Scan for the cell matching the given text and deliver its (X, Y) coordinate at center. 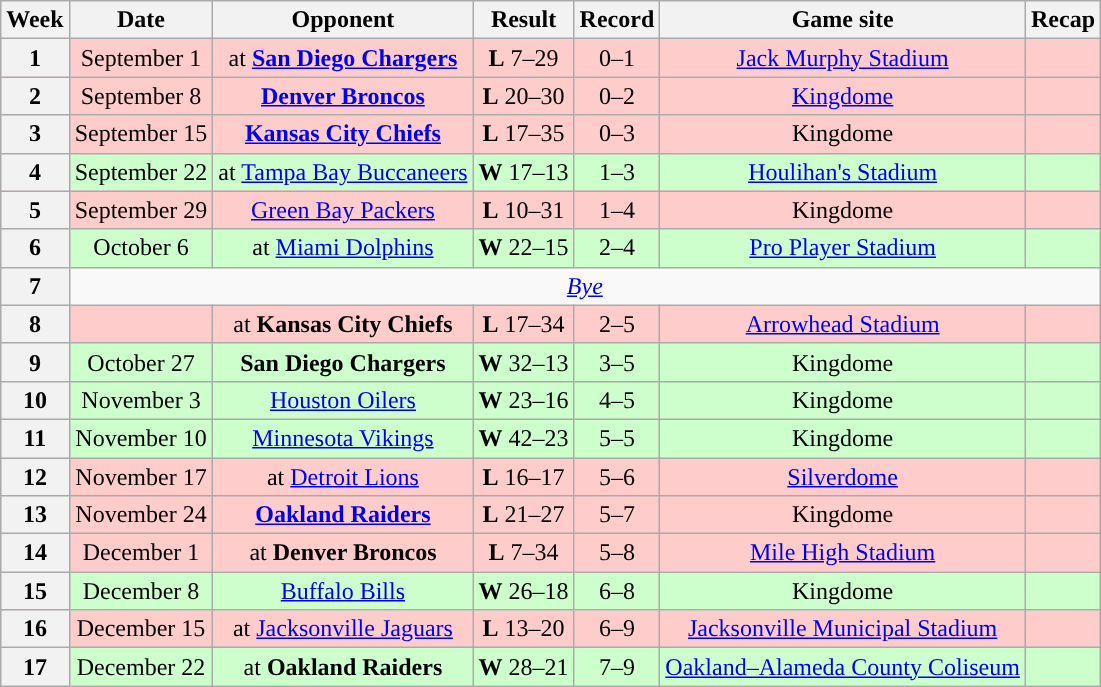
5–6 (617, 477)
Silverdome (843, 477)
W 23–16 (524, 400)
6 (35, 248)
3–5 (617, 362)
November 17 (141, 477)
1 (35, 58)
W 26–18 (524, 591)
Game site (843, 20)
10 (35, 400)
W 28–21 (524, 667)
at Jacksonville Jaguars (343, 629)
L 17–34 (524, 324)
Jacksonville Municipal Stadium (843, 629)
Minnesota Vikings (343, 438)
September 29 (141, 210)
6–9 (617, 629)
13 (35, 515)
L 7–29 (524, 58)
September 15 (141, 134)
November 10 (141, 438)
0–2 (617, 96)
7 (35, 286)
2–4 (617, 248)
November 24 (141, 515)
at San Diego Chargers (343, 58)
11 (35, 438)
2 (35, 96)
15 (35, 591)
Houlihan's Stadium (843, 172)
November 3 (141, 400)
L 10–31 (524, 210)
L 17–35 (524, 134)
17 (35, 667)
at Kansas City Chiefs (343, 324)
Record (617, 20)
L 16–17 (524, 477)
Result (524, 20)
0–1 (617, 58)
Recap (1062, 20)
8 (35, 324)
Pro Player Stadium (843, 248)
at Denver Broncos (343, 553)
September 8 (141, 96)
4 (35, 172)
Kansas City Chiefs (343, 134)
Date (141, 20)
December 1 (141, 553)
5–5 (617, 438)
5–7 (617, 515)
at Miami Dolphins (343, 248)
Oakland–Alameda County Coliseum (843, 667)
L 7–34 (524, 553)
December 15 (141, 629)
1–4 (617, 210)
W 42–23 (524, 438)
Houston Oilers (343, 400)
6–8 (617, 591)
3 (35, 134)
Buffalo Bills (343, 591)
December 8 (141, 591)
L 13–20 (524, 629)
September 22 (141, 172)
14 (35, 553)
September 1 (141, 58)
Mile High Stadium (843, 553)
7–9 (617, 667)
Oakland Raiders (343, 515)
at Detroit Lions (343, 477)
5–8 (617, 553)
2–5 (617, 324)
0–3 (617, 134)
Green Bay Packers (343, 210)
Bye (584, 286)
L 21–27 (524, 515)
at Oakland Raiders (343, 667)
L 20–30 (524, 96)
5 (35, 210)
Denver Broncos (343, 96)
Week (35, 20)
9 (35, 362)
W 17–13 (524, 172)
December 22 (141, 667)
at Tampa Bay Buccaneers (343, 172)
16 (35, 629)
Arrowhead Stadium (843, 324)
W 32–13 (524, 362)
4–5 (617, 400)
San Diego Chargers (343, 362)
Jack Murphy Stadium (843, 58)
October 27 (141, 362)
October 6 (141, 248)
12 (35, 477)
W 22–15 (524, 248)
Opponent (343, 20)
1–3 (617, 172)
